Locate the cell with the specified text and output its [X, Y] center coordinate. 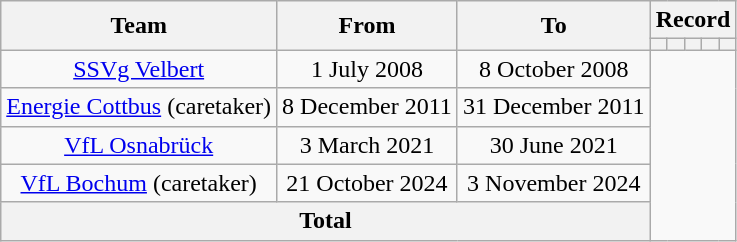
To [554, 26]
30 June 2021 [554, 145]
VfL Bochum (caretaker) [139, 183]
Team [139, 26]
8 December 2011 [368, 107]
Record [693, 20]
VfL Osnabrück [139, 145]
From [368, 26]
Total [326, 221]
31 December 2011 [554, 107]
3 March 2021 [368, 145]
Energie Cottbus (caretaker) [139, 107]
8 October 2008 [554, 69]
1 July 2008 [368, 69]
SSVg Velbert [139, 69]
21 October 2024 [368, 183]
3 November 2024 [554, 183]
